Scan for the cell matching the given text and deliver its [X, Y] coordinate at center. 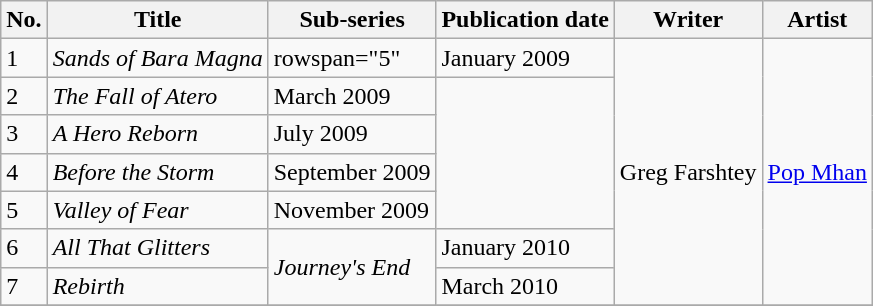
All That Glitters [158, 248]
September 2009 [352, 172]
Journey's End [352, 267]
The Fall of Atero [158, 96]
3 [24, 134]
Before the Storm [158, 172]
A Hero Reborn [158, 134]
No. [24, 20]
January 2010 [525, 248]
November 2009 [352, 210]
rowspan="5" [352, 58]
6 [24, 248]
Pop Mhan [817, 172]
Publication date [525, 20]
March 2010 [525, 286]
Valley of Fear [158, 210]
March 2009 [352, 96]
Sub-series [352, 20]
Sands of Bara Magna [158, 58]
Artist [817, 20]
Title [158, 20]
Writer [688, 20]
July 2009 [352, 134]
Rebirth [158, 286]
1 [24, 58]
Greg Farshtey [688, 172]
2 [24, 96]
January 2009 [525, 58]
4 [24, 172]
5 [24, 210]
7 [24, 286]
